Pinpoint the cell where the given text exists, returning its [x, y] midpoint coordinate. 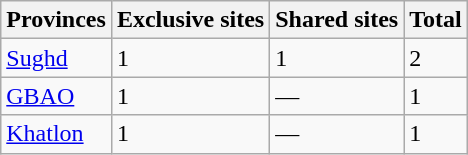
Exclusive sites [190, 20]
GBAO [56, 96]
2 [436, 58]
Total [436, 20]
Provinces [56, 20]
Sughd [56, 58]
Khatlon [56, 134]
Shared sites [337, 20]
